Extract the [x, y] coordinate from the center of the cell holding the provided text.  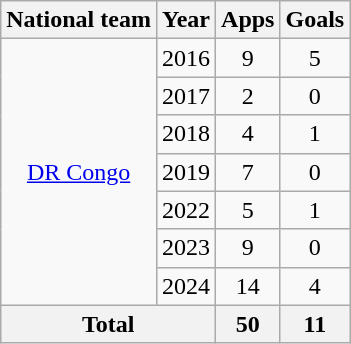
50 [248, 324]
2016 [186, 58]
2024 [186, 286]
Total [108, 324]
2 [248, 96]
Goals [315, 20]
2018 [186, 134]
2017 [186, 96]
11 [315, 324]
2022 [186, 210]
14 [248, 286]
2023 [186, 248]
2019 [186, 172]
National team [79, 20]
7 [248, 172]
Apps [248, 20]
DR Congo [79, 172]
Year [186, 20]
